Find where the given text appears and provide that cell's center as (x, y) coordinate. 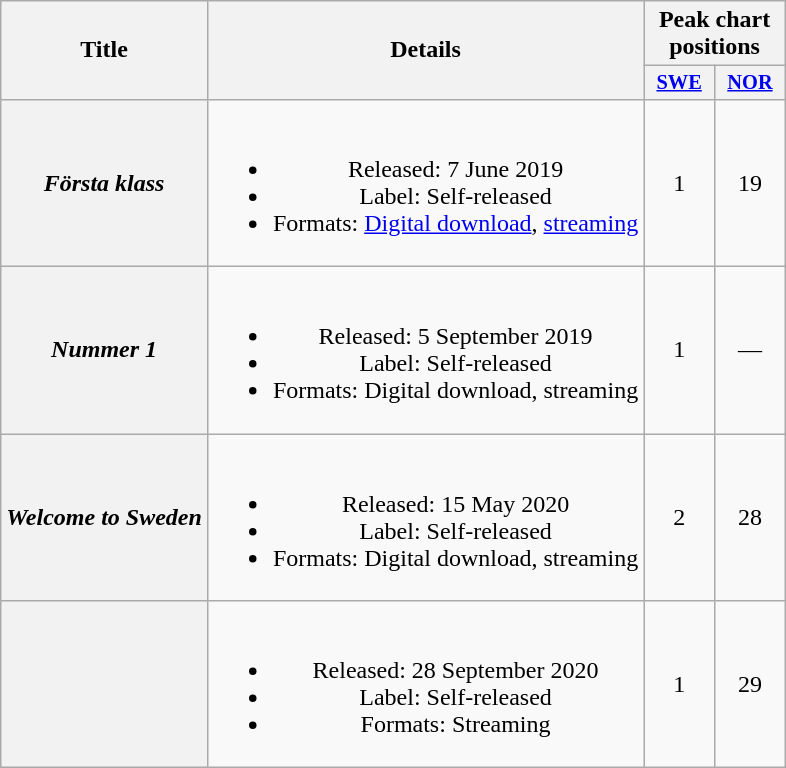
2 (680, 518)
Details (425, 50)
29 (750, 684)
28 (750, 518)
— (750, 350)
Released: 5 September 2019Label: Self-releasedFormats: Digital download, streaming (425, 350)
SWE (680, 83)
NOR (750, 83)
19 (750, 182)
Första klass (104, 182)
Welcome to Sweden (104, 518)
Nummer 1 (104, 350)
Released: 7 June 2019Label: Self-releasedFormats: Digital download, streaming (425, 182)
Title (104, 50)
Released: 15 May 2020Label: Self-releasedFormats: Digital download, streaming (425, 518)
Peak chart positions (715, 34)
Released: 28 September 2020Label: Self-releasedFormats: Streaming (425, 684)
